Search for the cell housing the specified text and yield its (X, Y) center coordinate. 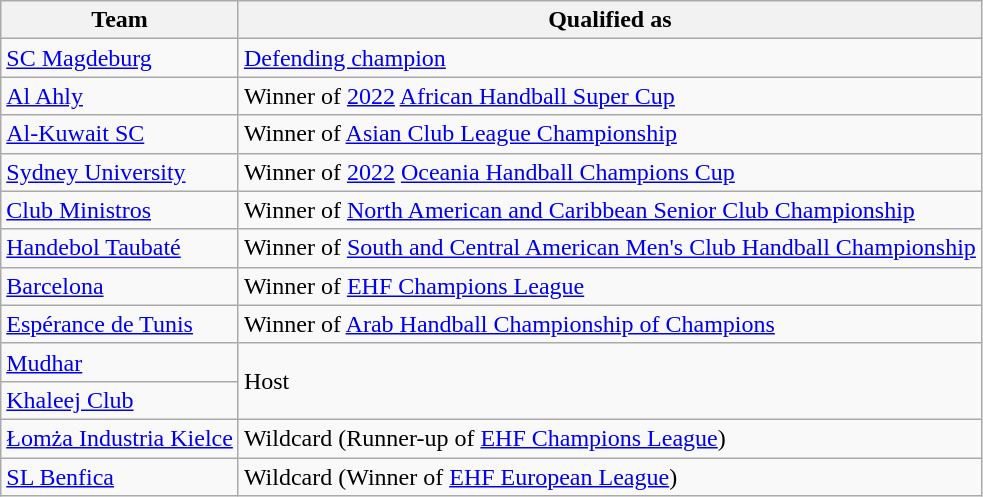
Defending champion (610, 58)
Winner of 2022 Oceania Handball Champions Cup (610, 172)
Handebol Taubaté (120, 248)
Winner of EHF Champions League (610, 286)
Sydney University (120, 172)
Host (610, 381)
Mudhar (120, 362)
Wildcard (Runner-up of EHF Champions League) (610, 438)
Khaleej Club (120, 400)
Winner of North American and Caribbean Senior Club Championship (610, 210)
Qualified as (610, 20)
Club Ministros (120, 210)
Łomża Industria Kielce (120, 438)
SL Benfica (120, 477)
Al-Kuwait SC (120, 134)
SC Magdeburg (120, 58)
Winner of Asian Club League Championship (610, 134)
Wildcard (Winner of EHF European League) (610, 477)
Winner of 2022 African Handball Super Cup (610, 96)
Espérance de Tunis (120, 324)
Barcelona (120, 286)
Team (120, 20)
Winner of South and Central American Men's Club Handball Championship (610, 248)
Winner of Arab Handball Championship of Champions (610, 324)
Al Ahly (120, 96)
